Scan for the cell matching the given text and deliver its (x, y) coordinate at center. 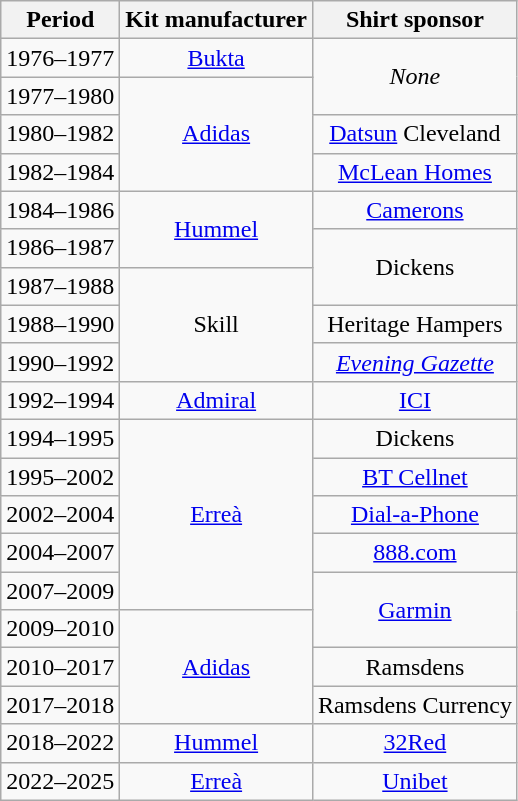
2007–2009 (60, 591)
Evening Gazette (414, 362)
2022–2025 (60, 781)
1977–1980 (60, 96)
1982–1984 (60, 172)
1995–2002 (60, 477)
2018–2022 (60, 743)
2009–2010 (60, 629)
2004–2007 (60, 553)
1976–1977 (60, 58)
1990–1992 (60, 362)
Skill (216, 324)
32Red (414, 743)
2010–2017 (60, 667)
ICI (414, 400)
1988–1990 (60, 324)
Period (60, 20)
McLean Homes (414, 172)
Admiral (216, 400)
888.com (414, 553)
Ramsdens (414, 667)
Camerons (414, 210)
Kit manufacturer (216, 20)
1987–1988 (60, 286)
Ramsdens Currency (414, 705)
1986–1987 (60, 248)
1992–1994 (60, 400)
None (414, 77)
1980–1982 (60, 134)
Unibet (414, 781)
Heritage Hampers (414, 324)
Bukta (216, 58)
Dial-a-Phone (414, 515)
1984–1986 (60, 210)
BT Cellnet (414, 477)
Garmin (414, 610)
Datsun Cleveland (414, 134)
1994–1995 (60, 438)
2017–2018 (60, 705)
Shirt sponsor (414, 20)
2002–2004 (60, 515)
